Identify which cell holds the provided text, then report its (x, y) central coordinate. 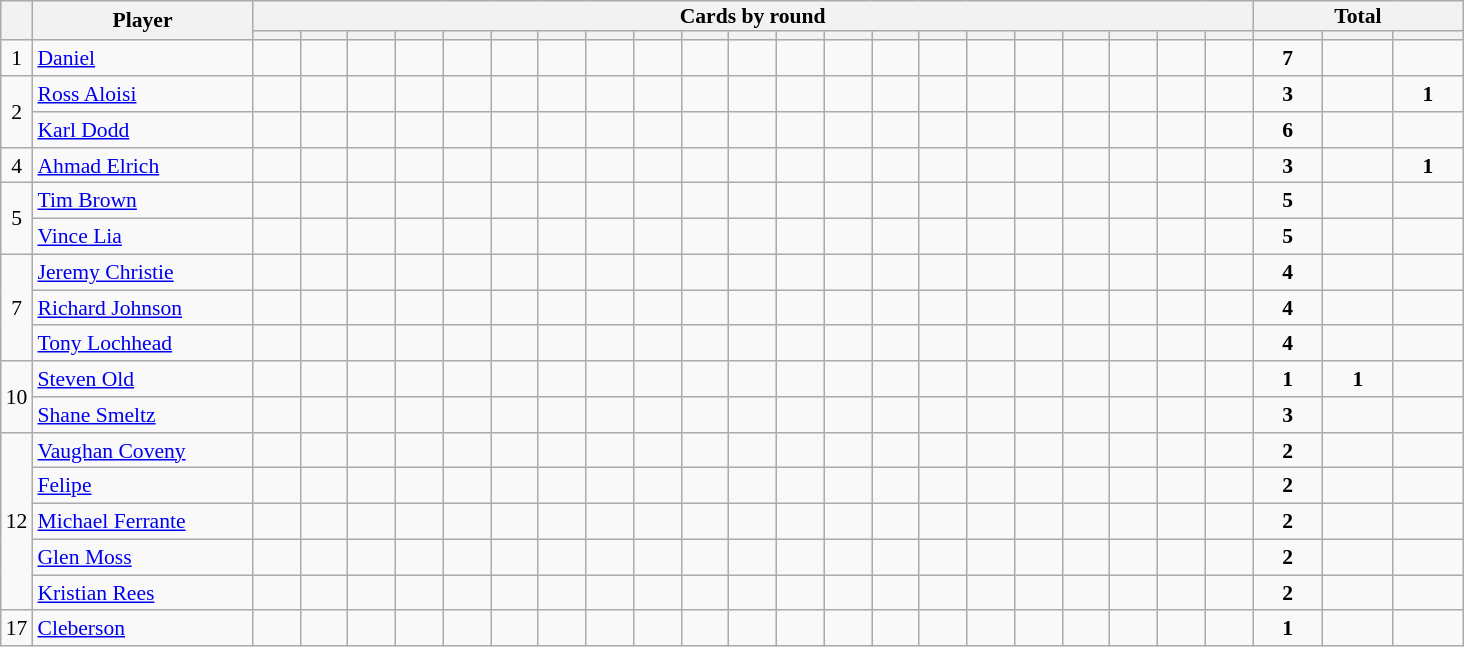
Vaughan Coveny (142, 451)
12 (17, 522)
Jeremy Christie (142, 273)
Steven Old (142, 379)
Shane Smeltz (142, 415)
6 (1288, 130)
Player (142, 21)
Glen Moss (142, 558)
Ahmad Elrich (142, 166)
Vince Lia (142, 237)
Michael Ferrante (142, 522)
Total (1358, 16)
Cards by round (753, 16)
Richard Johnson (142, 308)
Tim Brown (142, 201)
17 (17, 629)
Karl Dodd (142, 130)
Cleberson (142, 629)
Kristian Rees (142, 593)
Tony Lochhead (142, 344)
Ross Aloisi (142, 94)
10 (17, 396)
Daniel (142, 59)
Felipe (142, 486)
